Determine the (X, Y) coordinate at the center of the cell enclosing the given text.  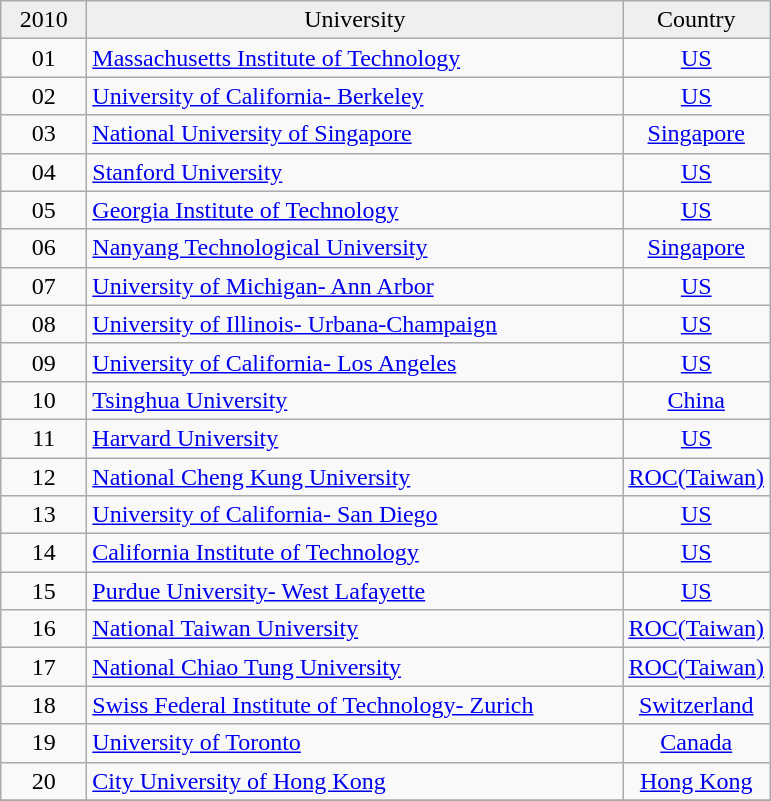
15 (44, 591)
Harvard University (355, 438)
16 (44, 629)
Canada (696, 743)
01 (44, 58)
05 (44, 210)
19 (44, 743)
12 (44, 477)
17 (44, 667)
07 (44, 286)
09 (44, 362)
2010 (44, 20)
04 (44, 172)
Massachusetts Institute of Technology (355, 58)
02 (44, 96)
University (355, 20)
University of California- Berkeley (355, 96)
Purdue University- West Lafayette (355, 591)
National Chiao Tung University (355, 667)
University of Illinois- Urbana-Champaign (355, 324)
Hong Kong (696, 781)
China (696, 400)
08 (44, 324)
University of California- San Diego (355, 515)
Tsinghua University (355, 400)
10 (44, 400)
13 (44, 515)
06 (44, 248)
Country (696, 20)
Georgia Institute of Technology (355, 210)
City University of Hong Kong (355, 781)
National University of Singapore (355, 134)
18 (44, 705)
20 (44, 781)
Swiss Federal Institute of Technology- Zurich (355, 705)
Switzerland (696, 705)
University of Toronto (355, 743)
14 (44, 553)
11 (44, 438)
National Taiwan University (355, 629)
University of California- Los Angeles (355, 362)
University of Michigan- Ann Arbor (355, 286)
California Institute of Technology (355, 553)
Nanyang Technological University (355, 248)
Stanford University (355, 172)
National Cheng Kung University (355, 477)
03 (44, 134)
